Search for the cell housing the specified text and yield its [X, Y] center coordinate. 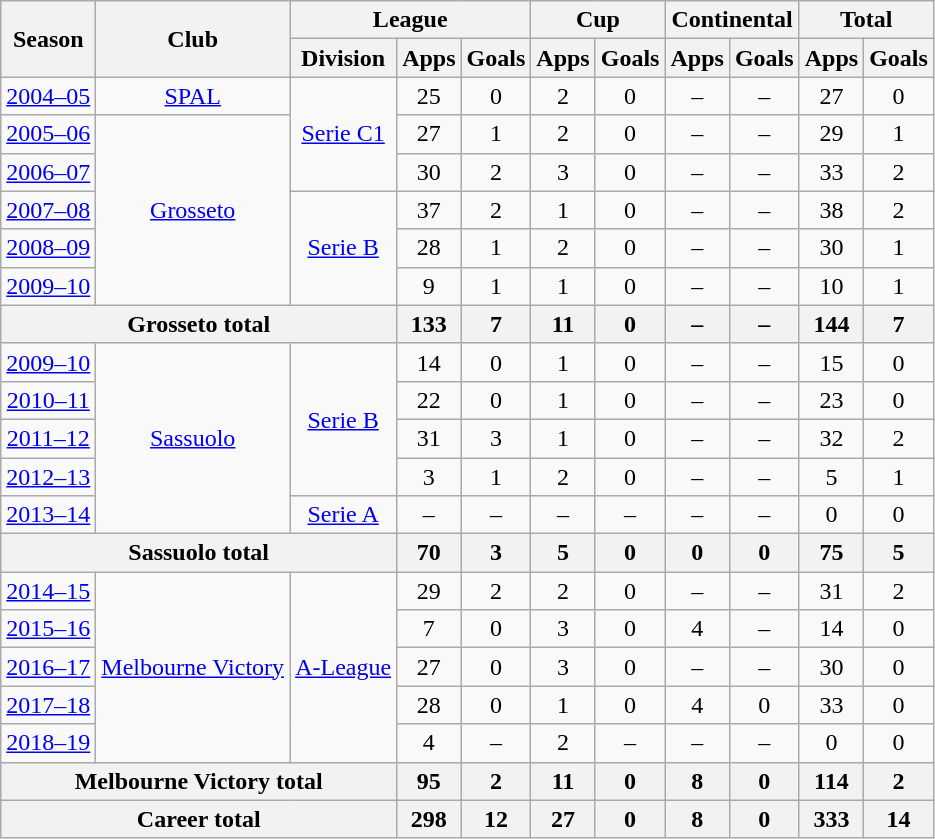
2007–08 [48, 210]
38 [831, 210]
114 [831, 781]
15 [831, 362]
298 [429, 819]
37 [429, 210]
2013–14 [48, 515]
22 [429, 400]
23 [831, 400]
70 [429, 553]
25 [429, 96]
Season [48, 39]
75 [831, 553]
Sassuolo total [199, 553]
2010–11 [48, 400]
Division [344, 58]
Club [193, 39]
2004–05 [48, 96]
12 [496, 819]
333 [831, 819]
2016–17 [48, 667]
Sassuolo [193, 438]
144 [831, 324]
95 [429, 781]
2011–12 [48, 438]
9 [429, 286]
Grosseto total [199, 324]
2005–06 [48, 134]
10 [831, 286]
32 [831, 438]
Melbourne Victory total [199, 781]
2014–15 [48, 591]
2012–13 [48, 477]
Grosseto [193, 210]
2006–07 [48, 172]
Cup [598, 20]
A-League [344, 667]
2008–09 [48, 248]
133 [429, 324]
2017–18 [48, 705]
2018–19 [48, 743]
League [410, 20]
Melbourne Victory [193, 667]
Continental [732, 20]
Serie A [344, 515]
Serie C1 [344, 134]
Total [866, 20]
2015–16 [48, 629]
SPAL [193, 96]
Career total [199, 819]
